Provide the (x, y) coordinate of the cell's center where the given text is located.  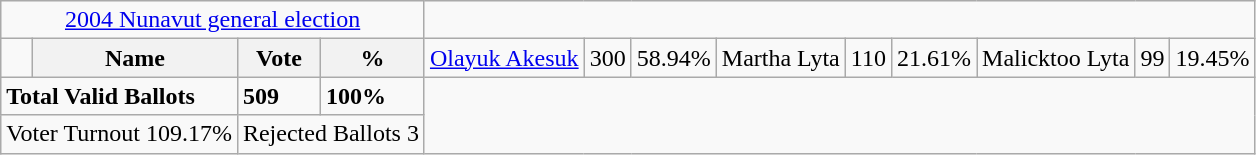
Martha Lyta (780, 58)
Vote (278, 58)
509 (278, 96)
19.45% (1212, 58)
Total Valid Ballots (120, 96)
100% (373, 96)
99 (1152, 58)
58.94% (674, 58)
Name (136, 58)
2004 Nunavut general election (213, 20)
Rejected Ballots 3 (330, 134)
21.61% (934, 58)
Olayuk Akesuk (504, 58)
110 (868, 58)
Voter Turnout 109.17% (120, 134)
300 (608, 58)
Malicktoo Lyta (1056, 58)
% (373, 58)
